For the text-containing cell, return its midpoint in [x, y] coordinate format. 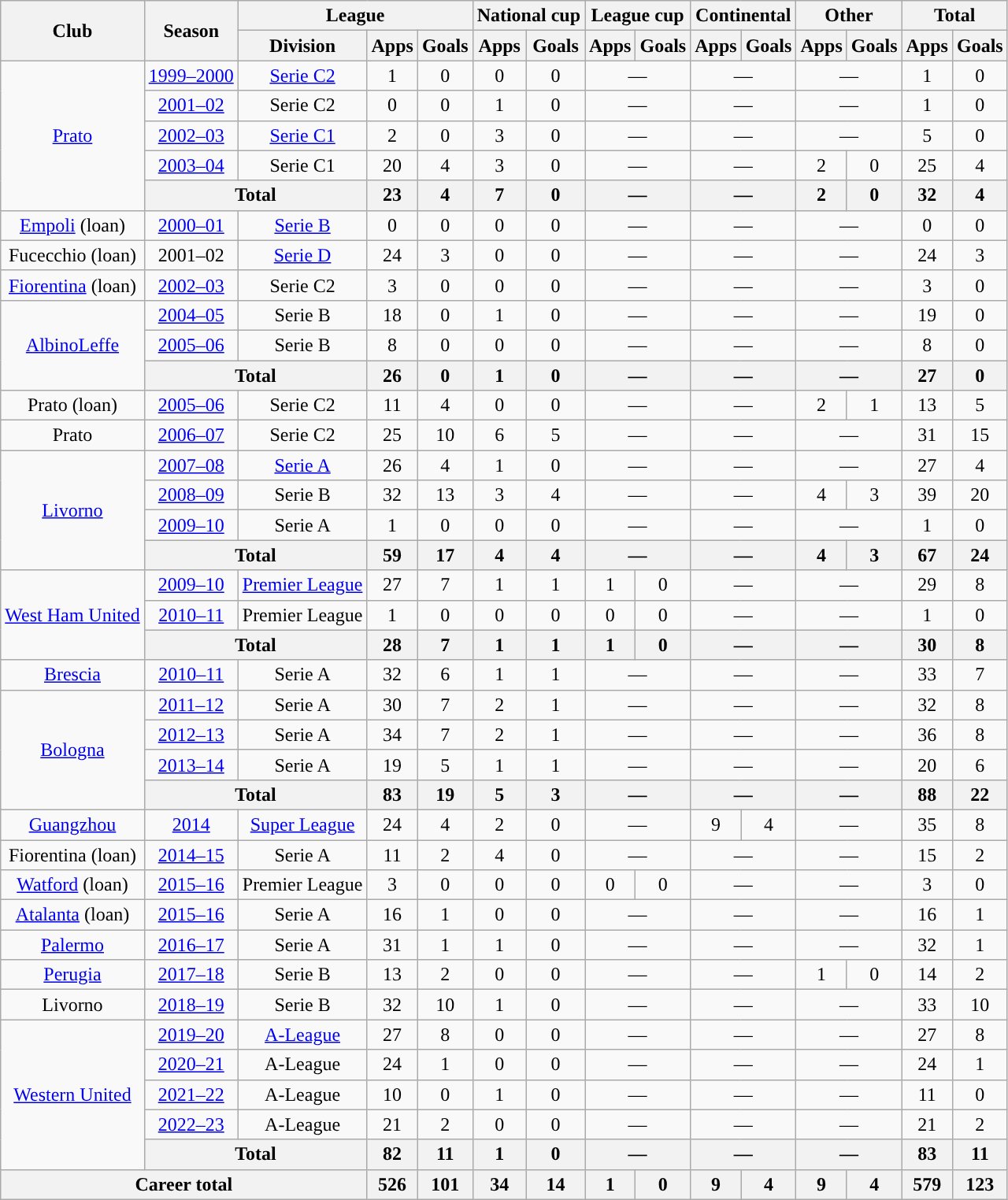
Brescia [72, 675]
Career total [184, 1184]
101 [445, 1184]
2003–04 [191, 165]
88 [927, 794]
Western United [72, 1094]
2021–22 [191, 1094]
17 [445, 555]
2016–17 [191, 945]
2013–14 [191, 765]
39 [927, 495]
Continental [743, 16]
Other [849, 16]
Division [302, 46]
Prato (loan) [72, 406]
28 [392, 645]
2020–21 [191, 1065]
2017–18 [191, 975]
Season [191, 31]
22 [980, 794]
579 [927, 1184]
Watford (loan) [72, 885]
2007–08 [191, 465]
Club [72, 31]
Atalanta (loan) [72, 915]
2000–01 [191, 225]
29 [927, 585]
Guangzhou [72, 824]
123 [980, 1184]
2006–07 [191, 435]
82 [392, 1154]
Fucecchio (loan) [72, 255]
League cup [638, 16]
2012–13 [191, 735]
Serie D [302, 255]
2008–09 [191, 495]
Super League [302, 824]
2014–15 [191, 854]
2018–19 [191, 1005]
Palermo [72, 945]
1999–2000 [191, 76]
Perugia [72, 975]
2011–12 [191, 705]
35 [927, 824]
18 [392, 315]
League [355, 16]
2004–05 [191, 315]
526 [392, 1184]
2022–23 [191, 1124]
36 [927, 735]
Bologna [72, 750]
59 [392, 555]
67 [927, 555]
2019–20 [191, 1035]
23 [392, 195]
AlbinoLeffe [72, 345]
National cup [528, 16]
Empoli (loan) [72, 225]
2014 [191, 824]
West Ham United [72, 615]
